Locate the cell with the specified text and output its [X, Y] center coordinate. 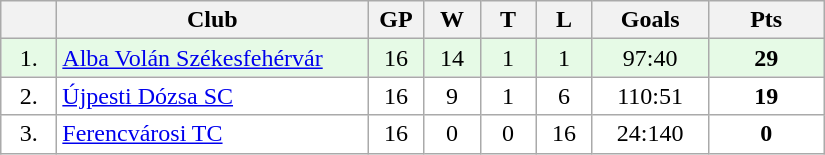
24:140 [650, 134]
19 [766, 96]
1. [29, 58]
GP [396, 20]
T [508, 20]
9 [452, 96]
W [452, 20]
Club [212, 20]
Pts [766, 20]
29 [766, 58]
97:40 [650, 58]
Újpesti Dózsa SC [212, 96]
Goals [650, 20]
14 [452, 58]
3. [29, 134]
Alba Volán Székesfehérvár [212, 58]
6 [564, 96]
Ferencvárosi TC [212, 134]
2. [29, 96]
L [564, 20]
110:51 [650, 96]
